Search for the cell housing the specified text and yield its [x, y] center coordinate. 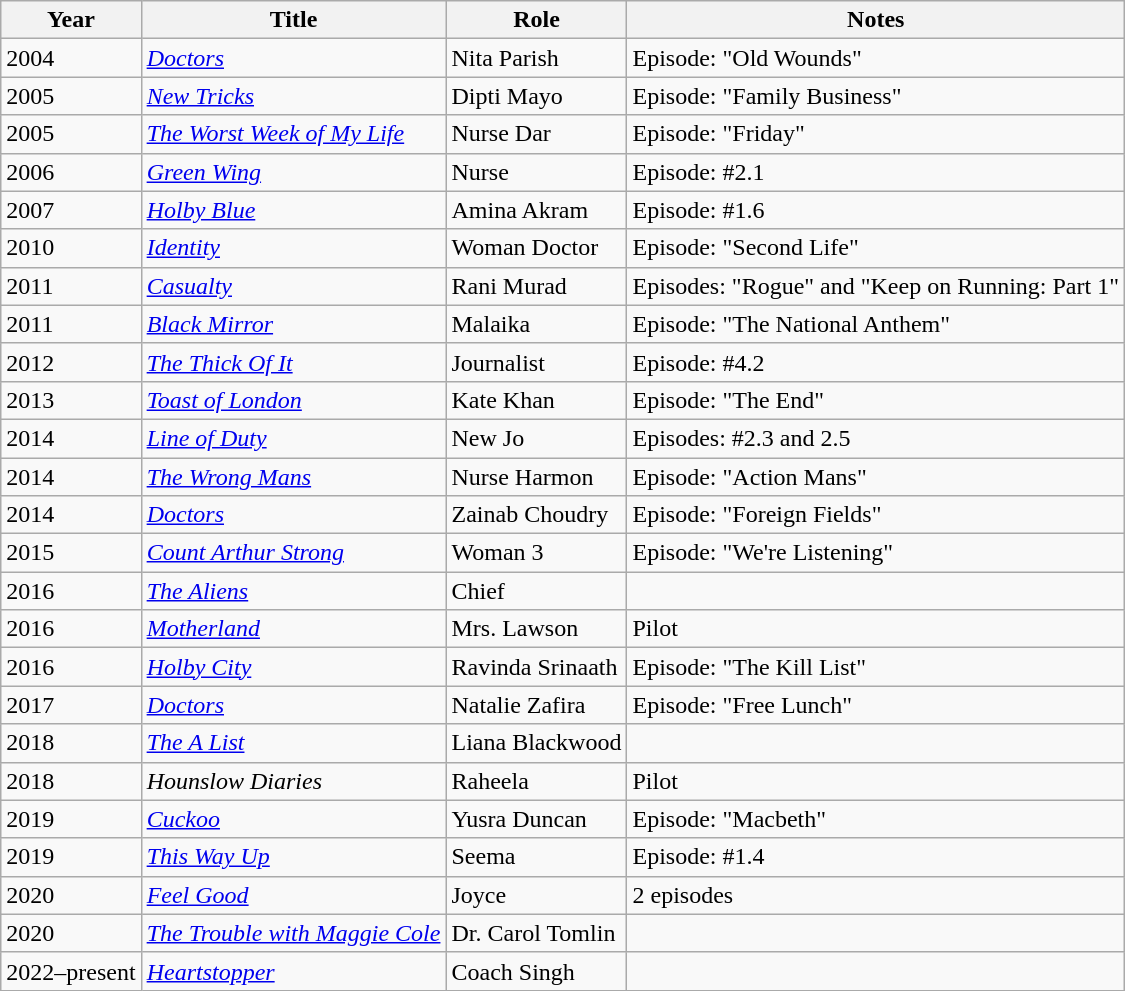
Joyce [536, 895]
Chief [536, 591]
Toast of London [294, 400]
Episode: "The Kill List" [876, 667]
Raheela [536, 781]
Episode: "Friday" [876, 134]
Identity [294, 248]
The Trouble with Maggie Cole [294, 933]
Episode: "The National Anthem" [876, 324]
Holby Blue [294, 210]
Woman Doctor [536, 248]
Woman 3 [536, 553]
2012 [71, 362]
Episode: "Action Mans" [876, 477]
2004 [71, 58]
Green Wing [294, 172]
Episode: "We're Listening" [876, 553]
Mrs. Lawson [536, 629]
2013 [71, 400]
The Thick Of It [294, 362]
Year [71, 20]
Ravinda Srinaath [536, 667]
2006 [71, 172]
Episode: "Second Life" [876, 248]
Line of Duty [294, 438]
Episode: "Macbeth" [876, 819]
Black Mirror [294, 324]
Zainab Choudry [536, 515]
Episode: #1.6 [876, 210]
Nurse [536, 172]
2017 [71, 705]
Seema [536, 857]
Episode: "Free Lunch" [876, 705]
Cuckoo [294, 819]
Motherland [294, 629]
Malaika [536, 324]
Dipti Mayo [536, 96]
Casualty [294, 286]
Kate Khan [536, 400]
Rani Murad [536, 286]
The Worst Week of My Life [294, 134]
Hounslow Diaries [294, 781]
Journalist [536, 362]
Heartstopper [294, 971]
Title [294, 20]
Count Arthur Strong [294, 553]
2015 [71, 553]
Holby City [294, 667]
Feel Good [294, 895]
Nurse Dar [536, 134]
Episode: "Foreign Fields" [876, 515]
Nita Parish [536, 58]
Amina Akram [536, 210]
Episode: #1.4 [876, 857]
Dr. Carol Tomlin [536, 933]
2022–present [71, 971]
New Tricks [294, 96]
Episode: "The End" [876, 400]
Natalie Zafira [536, 705]
The A List [294, 743]
Episode: #4.2 [876, 362]
Nurse Harmon [536, 477]
This Way Up [294, 857]
Role [536, 20]
New Jo [536, 438]
2007 [71, 210]
The Aliens [294, 591]
Episode: #2.1 [876, 172]
Notes [876, 20]
The Wrong Mans [294, 477]
2 episodes [876, 895]
Episodes: #2.3 and 2.5 [876, 438]
2010 [71, 248]
Coach Singh [536, 971]
Episode: "Family Business" [876, 96]
Episode: "Old Wounds" [876, 58]
Episodes: "Rogue" and "Keep on Running: Part 1" [876, 286]
Liana Blackwood [536, 743]
Yusra Duncan [536, 819]
